From the cell containing the given text, extract its center point as (X, Y) coordinate. 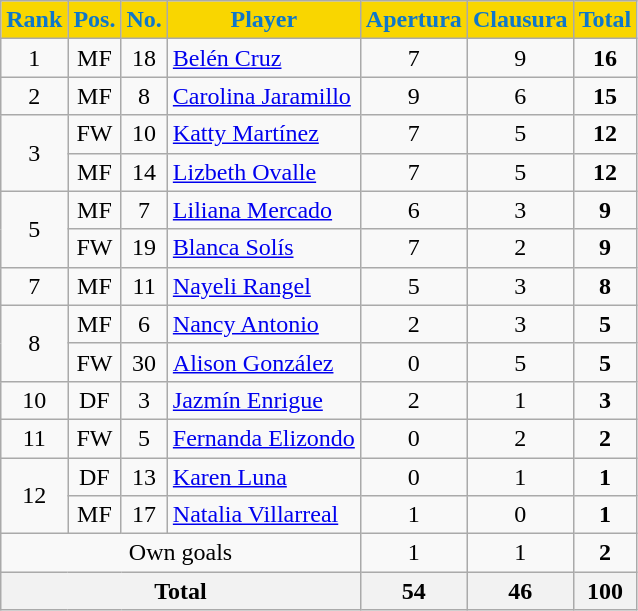
Blanca Solís (264, 248)
19 (144, 248)
15 (605, 96)
No. (144, 20)
Liliana Mercado (264, 210)
17 (144, 515)
Clausura (520, 20)
Player (264, 20)
54 (414, 591)
Karen Luna (264, 477)
30 (144, 362)
Fernanda Elizondo (264, 438)
Lizbeth Ovalle (264, 172)
46 (520, 591)
Nayeli Rangel (264, 286)
Apertura (414, 20)
14 (144, 172)
Carolina Jaramillo (264, 96)
Jazmín Enrigue (264, 400)
16 (605, 58)
100 (605, 591)
18 (144, 58)
Natalia Villarreal (264, 515)
Katty Martínez (264, 134)
13 (144, 477)
Belén Cruz (264, 58)
Alison González (264, 362)
Nancy Antonio (264, 324)
Rank (34, 20)
Pos. (94, 20)
Own goals (181, 553)
